Determine the (x, y) coordinate at the center of the cell enclosing the given text.  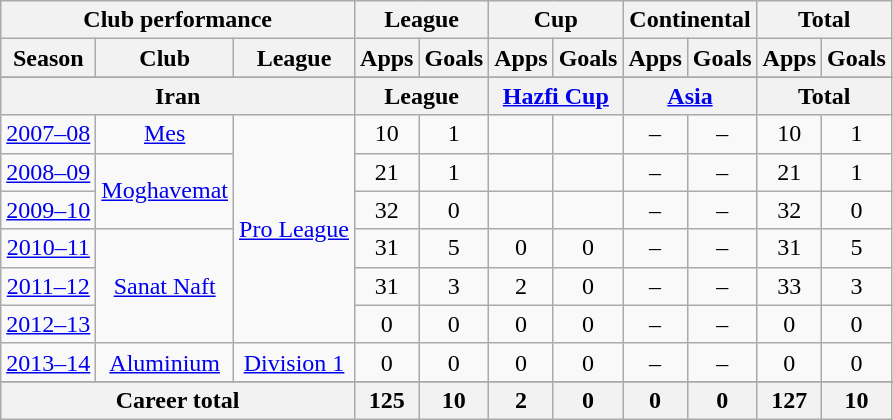
2012–13 (48, 324)
2009–10 (48, 210)
Asia (690, 96)
2007–08 (48, 134)
Division 1 (294, 362)
125 (387, 400)
2008–09 (48, 172)
Aluminium (165, 362)
127 (789, 400)
Pro League (294, 229)
2010–11 (48, 248)
Continental (690, 20)
2011–12 (48, 286)
Iran (178, 96)
Sanat Naft (165, 286)
33 (789, 286)
Season (48, 58)
2013–14 (48, 362)
Club (165, 58)
Moghavemat (165, 191)
Cup (556, 20)
Career total (178, 400)
Mes (165, 134)
Hazfi Cup (556, 96)
Club performance (178, 20)
